Capture the cell that displays the provided text and extract its [X, Y] central coordinate. 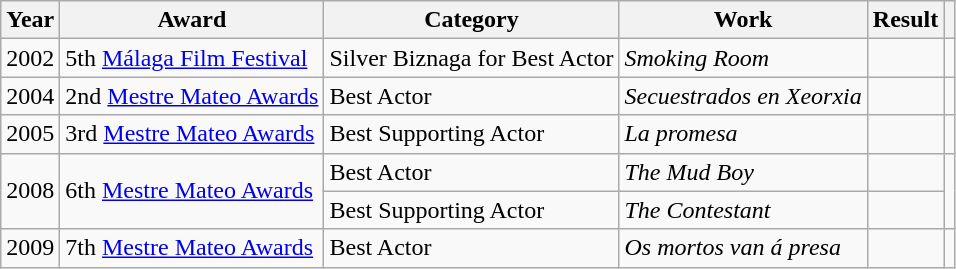
Work [743, 20]
Category [472, 20]
3rd Mestre Mateo Awards [192, 134]
Award [192, 20]
5th Málaga Film Festival [192, 58]
Year [30, 20]
Smoking Room [743, 58]
Os mortos van á presa [743, 248]
The Contestant [743, 210]
2008 [30, 191]
2nd Mestre Mateo Awards [192, 96]
2004 [30, 96]
6th Mestre Mateo Awards [192, 191]
2009 [30, 248]
2002 [30, 58]
7th Mestre Mateo Awards [192, 248]
2005 [30, 134]
Silver Biznaga for Best Actor [472, 58]
Result [905, 20]
Secuestrados en Xeorxia [743, 96]
La promesa [743, 134]
The Mud Boy [743, 172]
